Search for the cell housing the specified text and yield its (x, y) center coordinate. 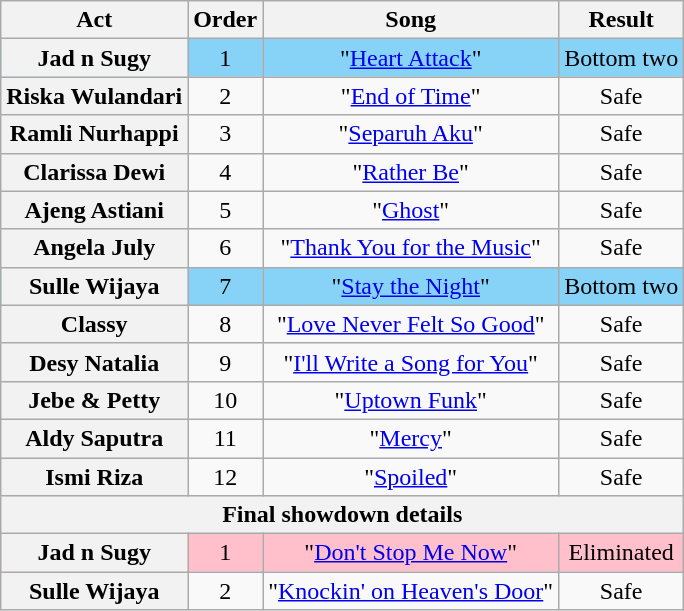
"End of Time" (411, 96)
6 (226, 248)
"I'll Write a Song for You" (411, 362)
"Thank You for the Music" (411, 248)
Ajeng Astiani (94, 210)
"Uptown Funk" (411, 400)
Ismi Riza (94, 477)
12 (226, 477)
3 (226, 134)
5 (226, 210)
Order (226, 20)
Classy (94, 324)
"Separuh Aku" (411, 134)
Clarissa Dewi (94, 172)
Ramli Nurhappi (94, 134)
"Rather Be" (411, 172)
"Stay the Night" (411, 286)
4 (226, 172)
"Ghost" (411, 210)
Act (94, 20)
8 (226, 324)
Riska Wulandari (94, 96)
Desy Natalia (94, 362)
"Mercy" (411, 438)
"Heart Attack" (411, 58)
9 (226, 362)
Jebe & Petty (94, 400)
Song (411, 20)
Aldy Saputra (94, 438)
Angela July (94, 248)
10 (226, 400)
"Love Never Felt So Good" (411, 324)
"Don't Stop Me Now" (411, 553)
Eliminated (622, 553)
7 (226, 286)
Result (622, 20)
Final showdown details (342, 515)
"Spoiled" (411, 477)
11 (226, 438)
"Knockin' on Heaven's Door" (411, 591)
